Capture the cell that displays the provided text and extract its (x, y) central coordinate. 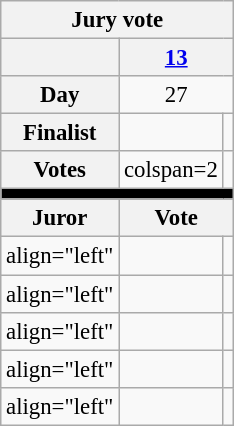
Votes (60, 170)
Day (60, 95)
Vote (176, 219)
13 (176, 58)
Juror (60, 219)
Jury vote (118, 20)
colspan=2 (171, 170)
Finalist (60, 133)
27 (176, 95)
